Identify which cell holds the provided text, then report its (x, y) central coordinate. 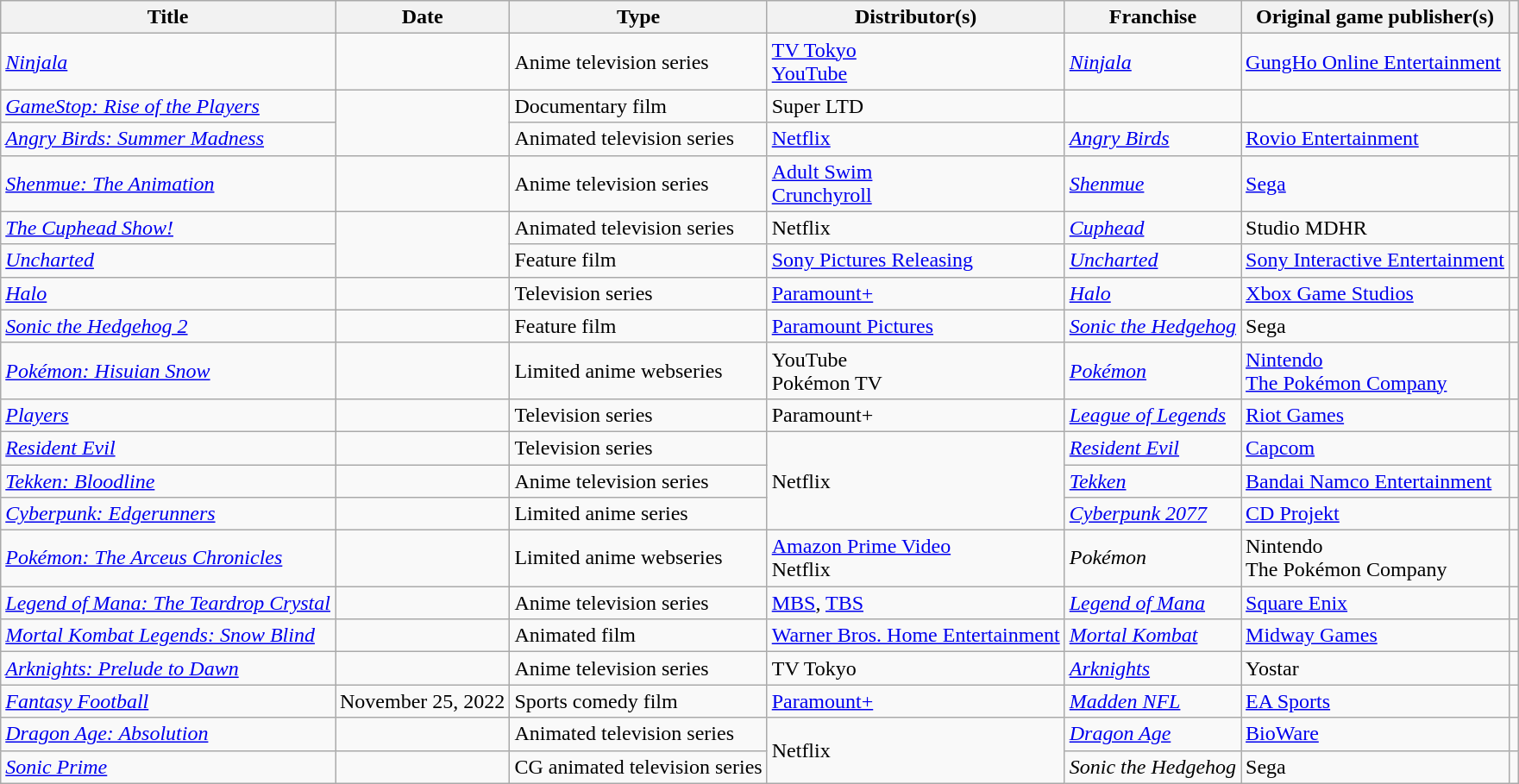
Bandai Namco Entertainment (1375, 480)
Original game publisher(s) (1375, 17)
Xbox Game Studios (1375, 293)
Studio MDHR (1375, 228)
YouTubePokémon TV (916, 371)
Legend of Mana: The Teardrop Crystal (168, 603)
Warner Bros. Home Entertainment (916, 636)
Players (168, 415)
Madden NFL (1152, 701)
Sonic Prime (168, 767)
Type (638, 17)
Pokémon: The Arceus Chronicles (168, 559)
The Cuphead Show! (168, 228)
Arknights (1152, 668)
Square Enix (1375, 603)
Arknights: Prelude to Dawn (168, 668)
Documentary film (638, 106)
Dragon Age (1152, 734)
Mortal Kombat (1152, 636)
Sony Interactive Entertainment (1375, 260)
TV Tokyo YouTube (916, 62)
Legend of Mana (1152, 603)
Capcom (1375, 448)
Midway Games (1375, 636)
Animated film (638, 636)
Mortal Kombat Legends: Snow Blind (168, 636)
MBS, TBS (916, 603)
BioWare (1375, 734)
CG animated television series (638, 767)
Tekken: Bloodline (168, 480)
November 25, 2022 (422, 701)
Riot Games (1375, 415)
Rovio Entertainment (1375, 139)
Super LTD (916, 106)
Yostar (1375, 668)
Sonic the Hedgehog 2 (168, 326)
CD Projekt (1375, 514)
Sony Pictures Releasing (916, 260)
Fantasy Football (168, 701)
Cyberpunk 2077 (1152, 514)
Tekken (1152, 480)
Pokémon: Hisuian Snow (168, 371)
Angry Birds: Summer Madness (168, 139)
Shenmue (1152, 183)
Distributor(s) (916, 17)
Amazon Prime Video Netflix (916, 559)
Cuphead (1152, 228)
League of Legends (1152, 415)
EA Sports (1375, 701)
Sports comedy film (638, 701)
Angry Birds (1152, 139)
Title (168, 17)
Shenmue: The Animation (168, 183)
GameStop: Rise of the Players (168, 106)
GungHo Online Entertainment (1375, 62)
Adult SwimCrunchyroll (916, 183)
Paramount Pictures (916, 326)
Limited anime series (638, 514)
Dragon Age: Absolution (168, 734)
Date (422, 17)
TV Tokyo (916, 668)
Cyberpunk: Edgerunners (168, 514)
Franchise (1152, 17)
